Pinpoint the cell where the given text exists, returning its (x, y) midpoint coordinate. 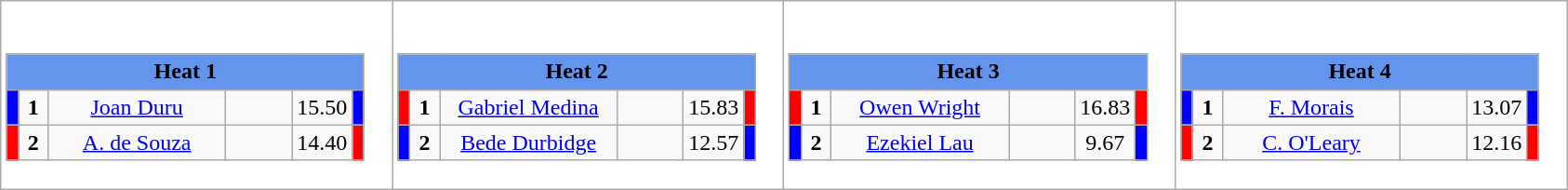
14.40 (322, 142)
Heat 2 (577, 72)
F. Morais (1311, 107)
A. de Souza (138, 142)
Gabriel Medina (528, 107)
Ezekiel Lau (921, 142)
13.07 (1497, 107)
15.50 (322, 107)
Heat 1 (185, 72)
C. O'Leary (1311, 142)
12.57 (714, 142)
Owen Wright (921, 107)
Heat 3 (968, 72)
Heat 3 1 Owen Wright 16.83 2 Ezekiel Lau 9.67 (980, 95)
12.16 (1497, 142)
Heat 1 1 Joan Duru 15.50 2 A. de Souza 14.40 (197, 95)
Bede Durbidge (528, 142)
Heat 4 (1360, 72)
15.83 (714, 107)
Heat 2 1 Gabriel Medina 15.83 2 Bede Durbidge 12.57 (588, 95)
Joan Duru (138, 107)
Heat 4 1 F. Morais 13.07 2 C. O'Leary 12.16 (1371, 95)
16.83 (1105, 107)
9.67 (1105, 142)
